From the cell containing the given text, extract its center point as [X, Y] coordinate. 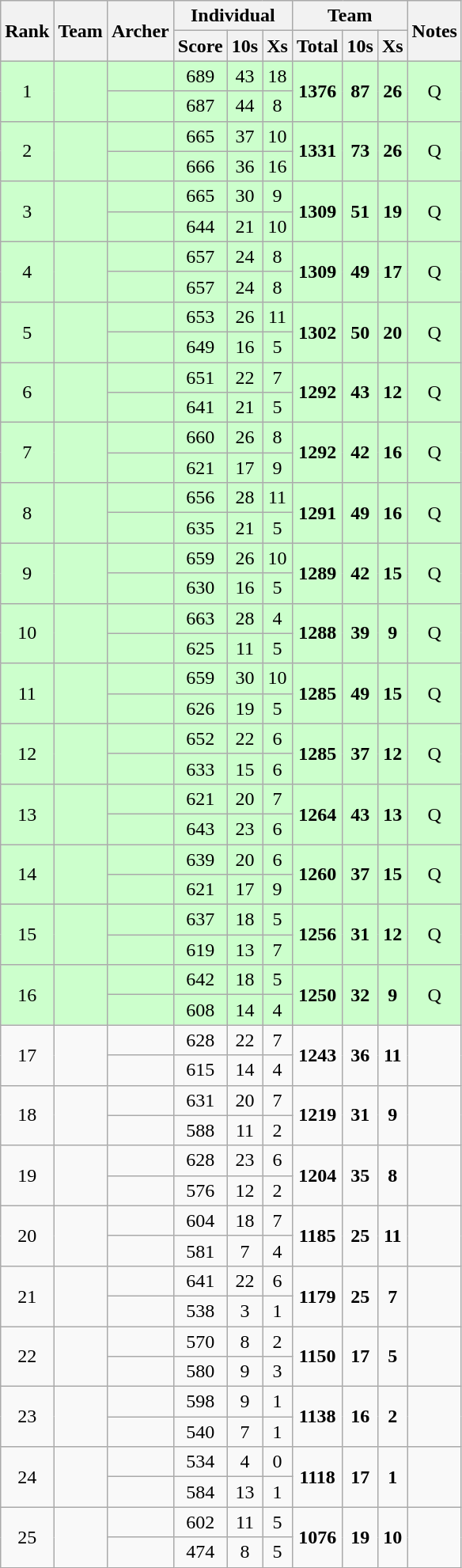
540 [200, 1432]
1243 [317, 1055]
656 [200, 498]
639 [200, 859]
1118 [317, 1477]
598 [200, 1402]
1256 [317, 935]
538 [200, 1311]
660 [200, 438]
652 [200, 738]
Notes [434, 31]
602 [200, 1522]
615 [200, 1070]
604 [200, 1221]
1288 [317, 633]
474 [200, 1552]
687 [200, 106]
1179 [317, 1296]
666 [200, 166]
73 [360, 151]
0 [278, 1462]
581 [200, 1251]
663 [200, 618]
1204 [317, 1175]
1185 [317, 1236]
588 [200, 1130]
576 [200, 1190]
1264 [317, 814]
1150 [317, 1357]
633 [200, 769]
1291 [317, 513]
649 [200, 347]
619 [200, 950]
580 [200, 1372]
570 [200, 1342]
644 [200, 226]
87 [360, 91]
534 [200, 1462]
625 [200, 648]
1302 [317, 332]
32 [360, 995]
1138 [317, 1417]
689 [200, 76]
626 [200, 708]
51 [360, 211]
608 [200, 1010]
Archer [140, 31]
1219 [317, 1115]
643 [200, 829]
635 [200, 528]
584 [200, 1492]
651 [200, 378]
642 [200, 980]
Score [200, 46]
1376 [317, 91]
1289 [317, 573]
1076 [317, 1537]
1250 [317, 995]
Individual [233, 16]
653 [200, 317]
1260 [317, 874]
35 [360, 1175]
Rank [27, 31]
631 [200, 1100]
39 [360, 633]
Total [317, 46]
637 [200, 920]
630 [200, 588]
44 [244, 106]
1331 [317, 151]
50 [360, 332]
